Capture the cell that displays the provided text and extract its [X, Y] central coordinate. 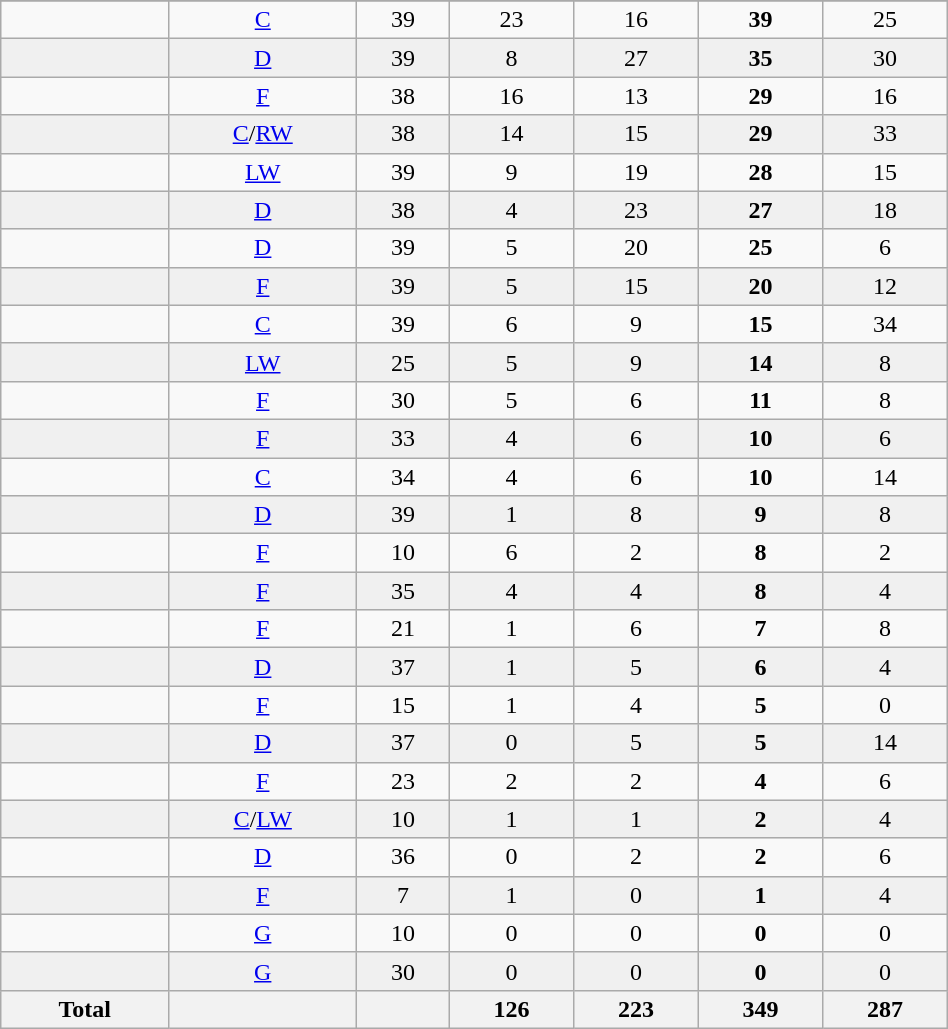
12 [886, 286]
223 [636, 1009]
Total [85, 1009]
126 [511, 1009]
349 [760, 1009]
28 [760, 172]
19 [636, 172]
C/RW [263, 134]
11 [760, 400]
C/LW [263, 819]
21 [404, 629]
13 [636, 96]
36 [404, 857]
18 [886, 210]
287 [886, 1009]
